Extract the (x, y) coordinate from the center of the cell holding the provided text.  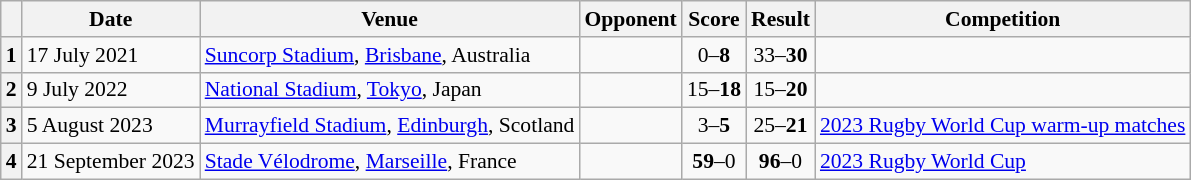
1 (12, 55)
2023 Rugby World Cup (1003, 162)
Opponent (630, 19)
2 (12, 90)
Result (780, 19)
Date (111, 19)
9 July 2022 (111, 90)
15–20 (780, 90)
Murrayfield Stadium, Edinburgh, Scotland (390, 126)
59–0 (714, 162)
15–18 (714, 90)
5 August 2023 (111, 126)
National Stadium, Tokyo, Japan (390, 90)
21 September 2023 (111, 162)
Score (714, 19)
4 (12, 162)
25–21 (780, 126)
0–8 (714, 55)
2023 Rugby World Cup warm-up matches (1003, 126)
17 July 2021 (111, 55)
Venue (390, 19)
Competition (1003, 19)
3 (12, 126)
Stade Vélodrome, Marseille, France (390, 162)
96–0 (780, 162)
33–30 (780, 55)
Suncorp Stadium, Brisbane, Australia (390, 55)
3–5 (714, 126)
